Capture the cell that displays the provided text and extract its (X, Y) central coordinate. 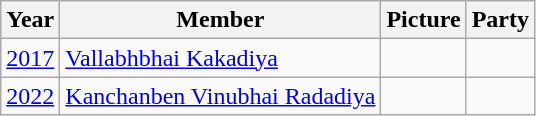
Vallabhbhai Kakadiya (220, 58)
Kanchanben Vinubhai Radadiya (220, 96)
Year (30, 20)
2017 (30, 58)
Member (220, 20)
2022 (30, 96)
Picture (424, 20)
Party (500, 20)
